Search for the cell housing the specified text and yield its (x, y) center coordinate. 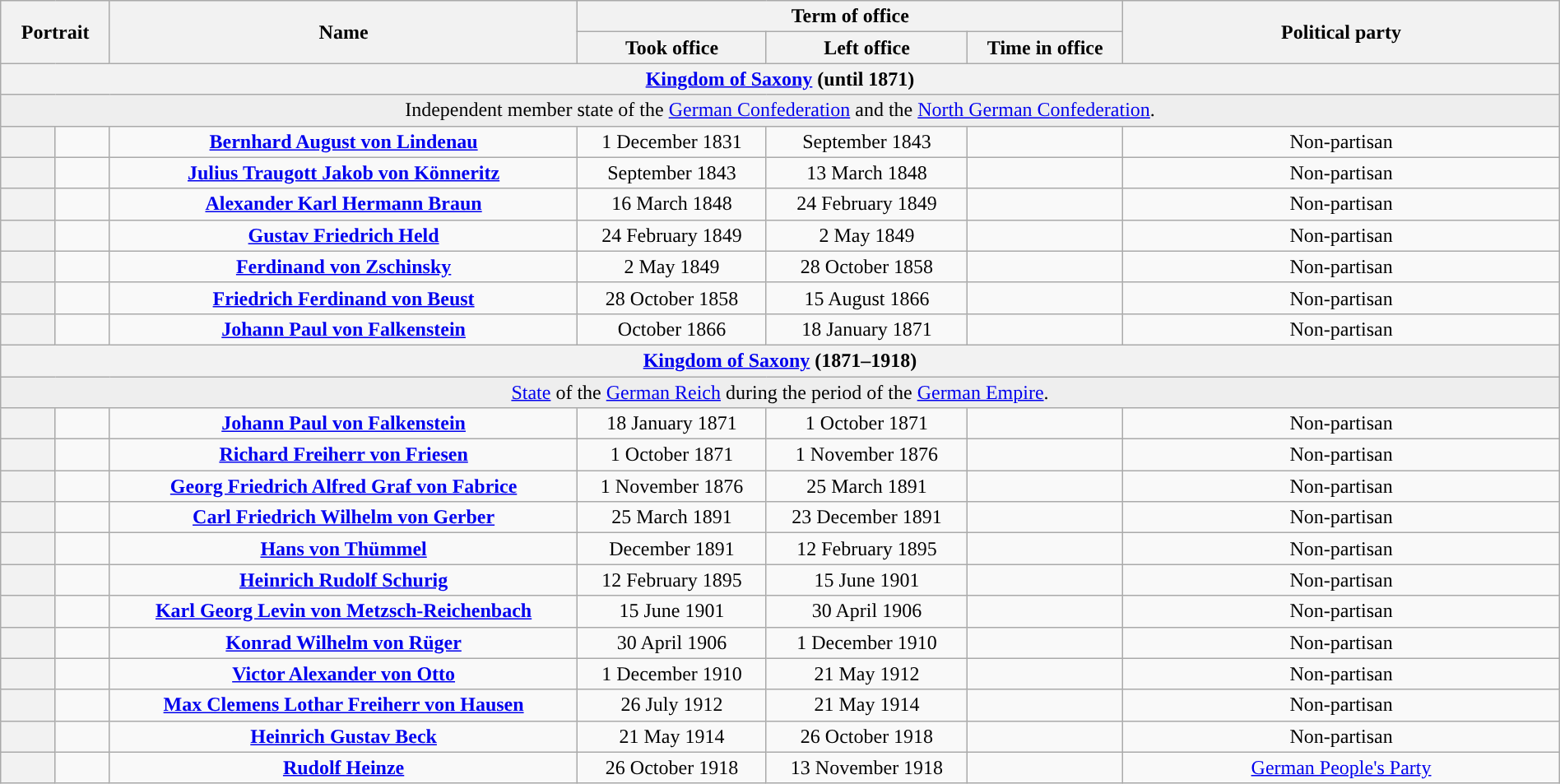
15 August 1866 (866, 298)
Time in office (1045, 48)
26 July 1912 (672, 705)
Heinrich Rudolf Schurig (343, 580)
Victor Alexander von Otto (343, 674)
13 March 1848 (866, 173)
Heinrich Gustav Beck (343, 736)
Rudolf Heinze (343, 768)
Friedrich Ferdinand von Beust (343, 298)
Portrait (56, 32)
Political party (1341, 32)
16 March 1848 (672, 204)
Hans von Thümmel (343, 549)
December 1891 (672, 549)
Karl Georg Levin von Metzsch-Reichenbach (343, 611)
Independent member state of the German Confederation and the North German Confederation. (780, 110)
State of the German Reich during the period of the German Empire. (780, 392)
October 1866 (672, 329)
Kingdom of Saxony (1871–1918) (780, 360)
Alexander Karl Hermann Braun (343, 204)
Left office (866, 48)
German People's Party (1341, 768)
23 December 1891 (866, 517)
Ferdinand von Zschinsky (343, 267)
Bernhard August von Lindenau (343, 141)
Georg Friedrich Alfred Graf von Fabrice (343, 486)
Gustav Friedrich Held (343, 235)
Max Clemens Lothar Freiherr von Hausen (343, 705)
Term of office (851, 16)
Name (343, 32)
Konrad Wilhelm von Rüger (343, 643)
1 December 1831 (672, 141)
Richard Freiherr von Friesen (343, 455)
Took office (672, 48)
Julius Traugott Jakob von Könneritz (343, 173)
21 May 1912 (866, 674)
13 November 1918 (866, 768)
Kingdom of Saxony (until 1871) (780, 79)
Carl Friedrich Wilhelm von Gerber (343, 517)
